Locate the cell with the specified text and output its (X, Y) center coordinate. 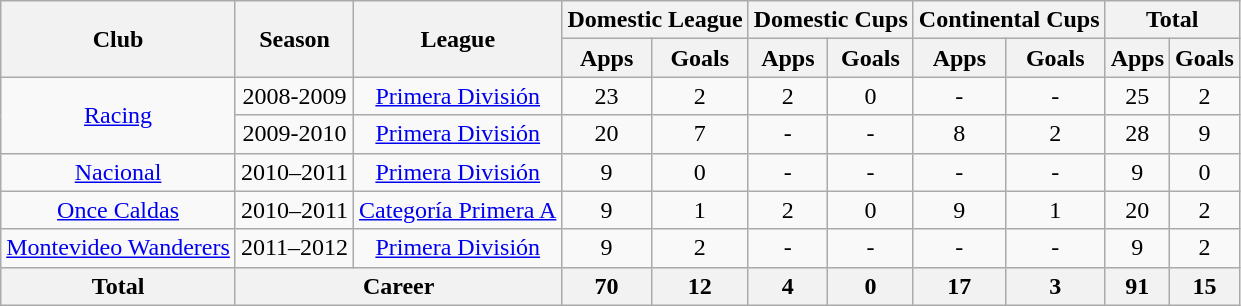
70 (606, 286)
15 (1205, 286)
Continental Cups (1009, 20)
Montevideo Wanderers (118, 248)
Once Caldas (118, 210)
Career (398, 286)
Domestic Cups (830, 20)
23 (606, 96)
17 (959, 286)
91 (1137, 286)
2011–2012 (294, 248)
Categoría Primera A (458, 210)
28 (1137, 134)
25 (1137, 96)
3 (1055, 286)
8 (959, 134)
4 (788, 286)
Nacional (118, 172)
12 (700, 286)
Racing (118, 115)
2008-2009 (294, 96)
Club (118, 39)
Domestic League (655, 20)
2009-2010 (294, 134)
League (458, 39)
7 (700, 134)
Season (294, 39)
